For the text-containing cell, return its midpoint in (X, Y) coordinate format. 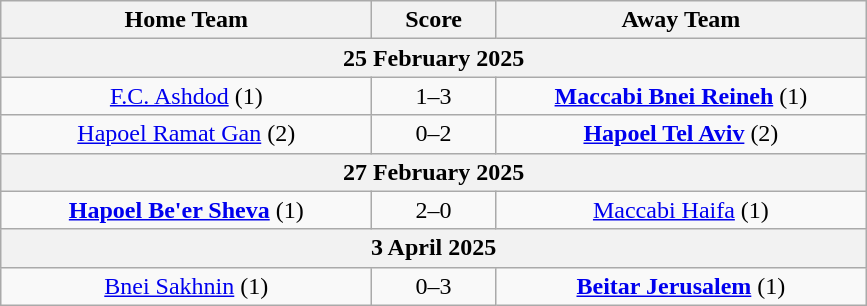
1–3 (434, 96)
Bnei Sakhnin (1) (186, 286)
27 February 2025 (434, 172)
Home Team (186, 20)
0–3 (434, 286)
Maccabi Haifa (1) (680, 210)
3 April 2025 (434, 248)
Away Team (680, 20)
0–2 (434, 134)
25 February 2025 (434, 58)
Hapoel Ramat Gan (2) (186, 134)
F.C. Ashdod (1) (186, 96)
Maccabi Bnei Reineh (1) (680, 96)
Score (434, 20)
Hapoel Be'er Sheva (1) (186, 210)
2–0 (434, 210)
Hapoel Tel Aviv (2) (680, 134)
Beitar Jerusalem (1) (680, 286)
